Find where the given text appears and provide that cell's center as (x, y) coordinate. 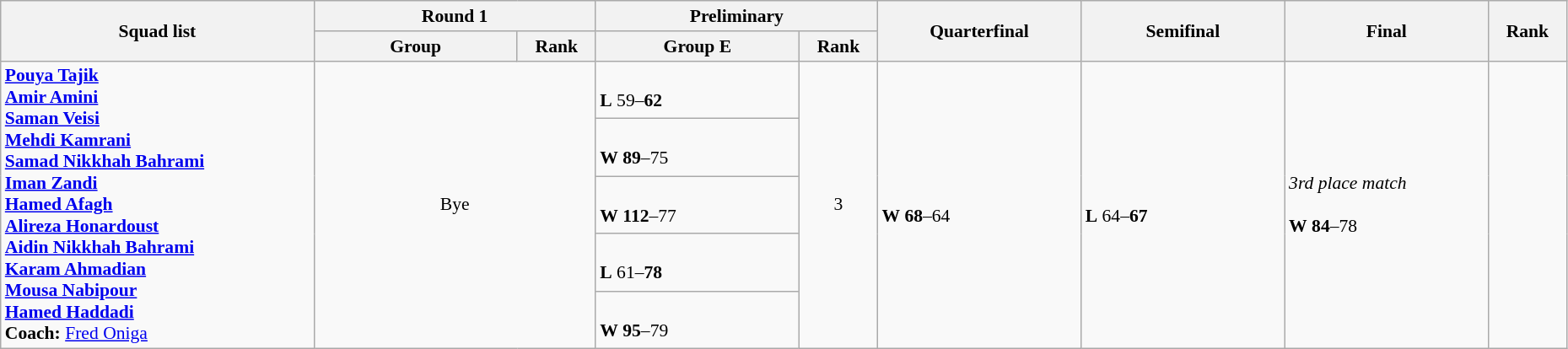
Group E (697, 46)
L 61–78 (697, 262)
Quarterfinal (978, 30)
Semifinal (1183, 30)
Squad list (157, 30)
W 95–79 (697, 320)
Preliminary (736, 16)
L 59–62 (697, 89)
3rd place matchW 84–78 (1387, 205)
3 (838, 205)
W 89–75 (697, 148)
Round 1 (455, 16)
Final (1387, 30)
L 64–67 (1183, 205)
W 112–77 (697, 205)
Group (415, 46)
W 68–64 (978, 205)
Bye (455, 205)
